Determine the (x, y) coordinate at the center of the cell enclosing the given text.  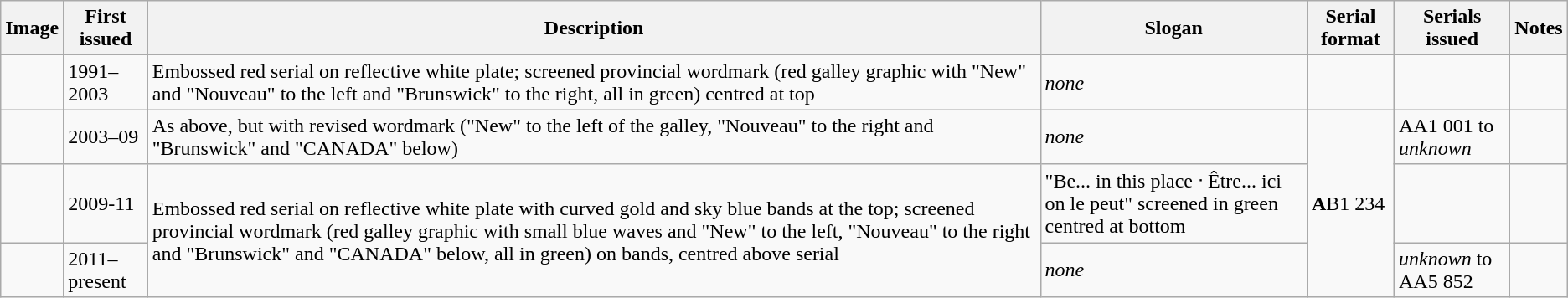
"Be... in this place ᐧ Être... ici on le peut" screened in green centred at bottom (1173, 203)
As above, but with revised wordmark ("New" to the left of the galley, "Nouveau" to the right and "Brunswick" and "CANADA" below) (594, 137)
1991–2003 (106, 82)
AA1 001 to unknown (1452, 137)
Serials issued (1452, 28)
First issued (106, 28)
2009-11 (106, 203)
Notes (1539, 28)
Image (32, 28)
Serial format (1350, 28)
2011–present (106, 270)
2003–09 (106, 137)
unknown to AA5 852 (1452, 270)
Slogan (1173, 28)
AB1 234 (1350, 203)
Description (594, 28)
